Search for the cell housing the specified text and yield its [X, Y] center coordinate. 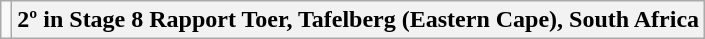
2º in Stage 8 Rapport Toer, Tafelberg (Eastern Cape), South Africa [358, 20]
